Scan for the cell matching the given text and deliver its [x, y] coordinate at center. 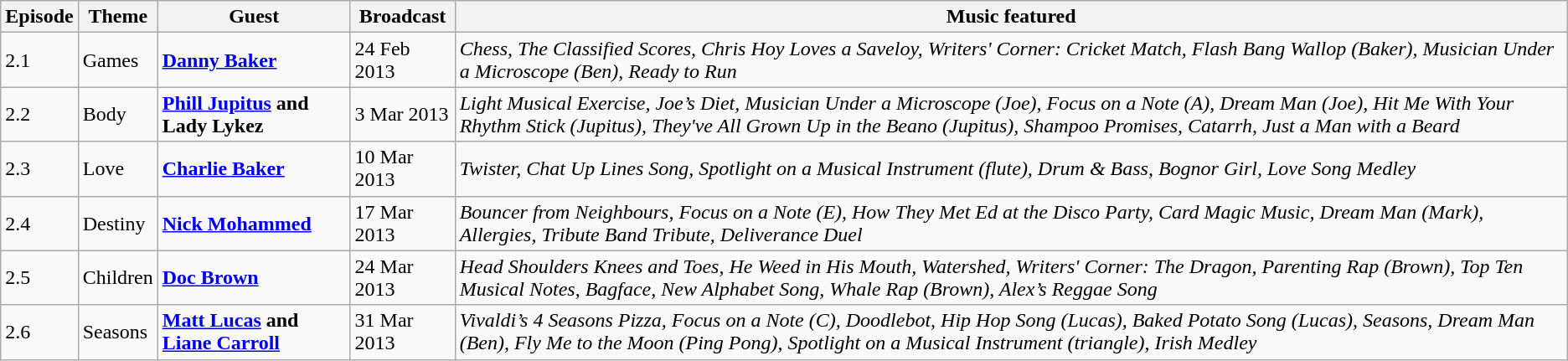
Danny Baker [254, 60]
2.4 [39, 223]
3 Mar 2013 [402, 114]
Twister, Chat Up Lines Song, Spotlight on a Musical Instrument (flute), Drum & Bass, Bognor Girl, Love Song Medley [1011, 169]
Music featured [1011, 17]
Destiny [117, 223]
Phill Jupitus and Lady Lykez [254, 114]
24 Feb 2013 [402, 60]
24 Mar 2013 [402, 278]
Body [117, 114]
Guest [254, 17]
2.5 [39, 278]
Matt Lucas and Liane Carroll [254, 332]
Charlie Baker [254, 169]
2.2 [39, 114]
Nick Mohammed [254, 223]
Broadcast [402, 17]
Theme [117, 17]
Games [117, 60]
Doc Brown [254, 278]
Episode [39, 17]
Love [117, 169]
31 Mar 2013 [402, 332]
17 Mar 2013 [402, 223]
10 Mar 2013 [402, 169]
2.6 [39, 332]
Children [117, 278]
2.1 [39, 60]
2.3 [39, 169]
Seasons [117, 332]
